Identify which cell holds the provided text, then report its [X, Y] central coordinate. 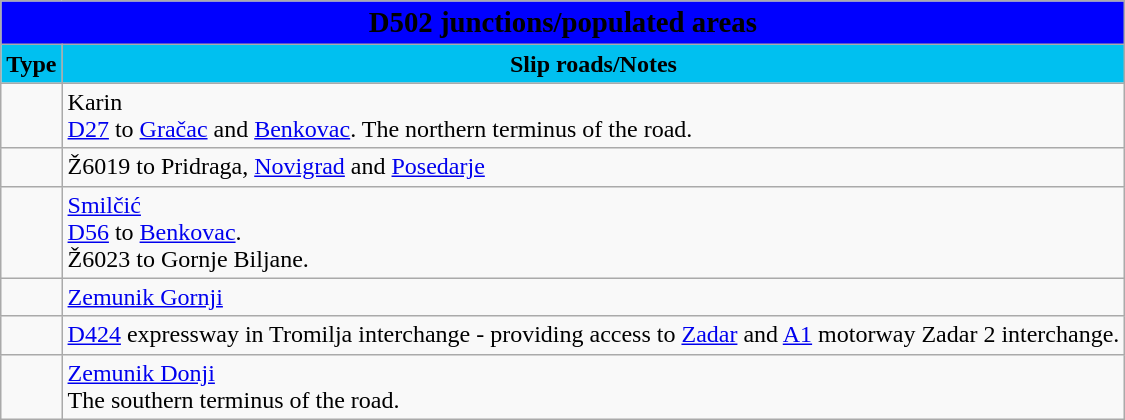
Smilčić D56 to Benkovac.Ž6023 to Gornje Biljane. [594, 232]
Ž6019 to Pridraga, Novigrad and Posedarje [594, 167]
Zemunik DonjiThe southern terminus of the road. [594, 386]
Type [32, 64]
Zemunik Gornji [594, 297]
D502 junctions/populated areas [563, 23]
Slip roads/Notes [594, 64]
D424 expressway in Tromilja interchange - providing access to Zadar and A1 motorway Zadar 2 interchange. [594, 335]
Karin D27 to Gračac and Benkovac. The northern terminus of the road. [594, 116]
